Output the [X, Y] coordinate of the center of the cell containing the given text.  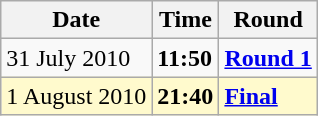
1 August 2010 [76, 96]
Round [268, 20]
Date [76, 20]
Final [268, 96]
Time [186, 20]
Round 1 [268, 58]
11:50 [186, 58]
21:40 [186, 96]
31 July 2010 [76, 58]
